Identify which cell holds the provided text, then report its (x, y) central coordinate. 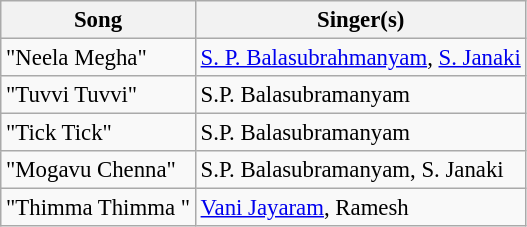
S.P. Balasubramanyam, S. Janaki (360, 170)
S. P. Balasubrahmanyam, S. Janaki (360, 58)
Singer(s) (360, 20)
"Thimma Thimma " (98, 208)
"Neela Megha" (98, 58)
"Tick Tick" (98, 133)
"Mogavu Chenna" (98, 170)
Vani Jayaram, Ramesh (360, 208)
Song (98, 20)
"Tuvvi Tuvvi" (98, 95)
